From the cell containing the given text, extract its center point as [x, y] coordinate. 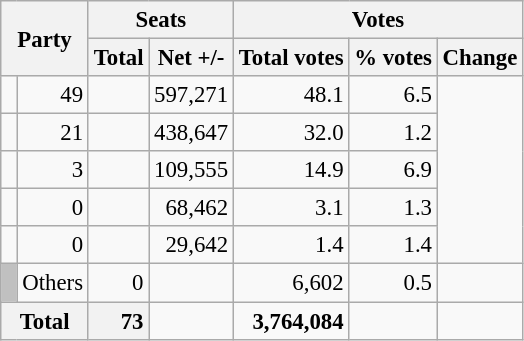
Votes [378, 20]
21 [52, 133]
48.1 [290, 95]
3 [52, 170]
3,764,084 [290, 321]
438,647 [192, 133]
Seats [160, 20]
0.5 [393, 283]
Party [45, 38]
1.2 [393, 133]
Net +/- [192, 58]
597,271 [192, 95]
3.1 [290, 208]
29,642 [192, 245]
73 [118, 321]
14.9 [290, 170]
6.9 [393, 170]
1.3 [393, 208]
49 [52, 95]
68,462 [192, 208]
109,555 [192, 170]
Change [480, 58]
32.0 [290, 133]
Total votes [290, 58]
Others [52, 283]
6,602 [290, 283]
6.5 [393, 95]
% votes [393, 58]
